Extract the (x, y) coordinate from the center of the cell holding the provided text.  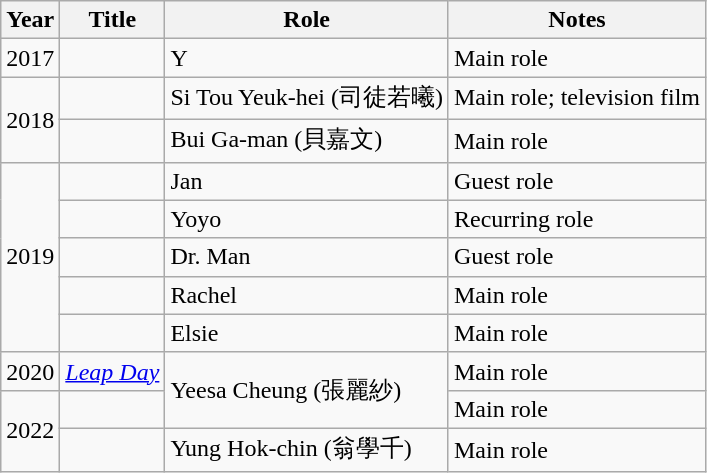
2017 (30, 58)
Role (307, 20)
Title (112, 20)
Elsie (307, 333)
Yoyo (307, 219)
Recurring role (576, 219)
Dr. Man (307, 257)
Bui Ga-man (貝嘉文) (307, 140)
2019 (30, 257)
Y (307, 58)
2018 (30, 120)
Si Tou Yeuk-hei (司徒若曦) (307, 98)
Leap Day (112, 371)
Rachel (307, 295)
Year (30, 20)
Jan (307, 181)
Notes (576, 20)
Yeesa Cheung (張麗紗) (307, 390)
2020 (30, 371)
2022 (30, 430)
Main role; television film (576, 98)
Yung Hok-chin (翁學千) (307, 450)
